Extract the [x, y] coordinate from the center of the cell holding the provided text.  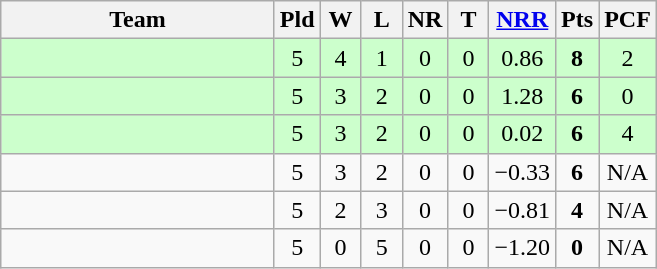
−0.81 [522, 210]
NR [425, 20]
Team [138, 20]
1 [382, 58]
NRR [522, 20]
−1.20 [522, 248]
8 [578, 58]
Pld [297, 20]
1.28 [522, 96]
PCF [628, 20]
W [340, 20]
T [468, 20]
L [382, 20]
Pts [578, 20]
0.02 [522, 134]
0.86 [522, 58]
−0.33 [522, 172]
